For the text-containing cell, return its midpoint in (x, y) coordinate format. 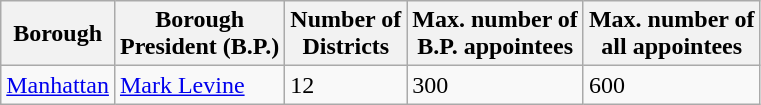
Number of Districts (346, 34)
12 (346, 85)
600 (672, 85)
Max. number of all appointees (672, 34)
300 (496, 85)
Borough President (B.P.) (199, 34)
Borough (58, 34)
Manhattan (58, 85)
Max. number of B.P. appointees (496, 34)
Mark Levine (199, 85)
